Find where the given text appears and provide that cell's center as [X, Y] coordinate. 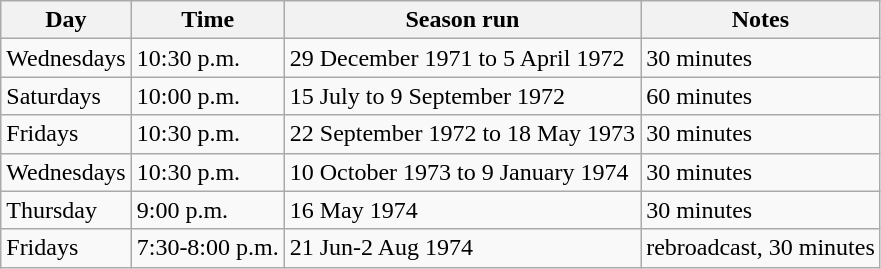
15 July to 9 September 1972 [462, 96]
Thursday [66, 210]
Season run [462, 20]
21 Jun-2 Aug 1974 [462, 248]
7:30-8:00 p.m. [208, 248]
rebroadcast, 30 minutes [761, 248]
29 December 1971 to 5 April 1972 [462, 58]
10:00 p.m. [208, 96]
Time [208, 20]
10 October 1973 to 9 January 1974 [462, 172]
22 September 1972 to 18 May 1973 [462, 134]
Day [66, 20]
9:00 p.m. [208, 210]
16 May 1974 [462, 210]
60 minutes [761, 96]
Notes [761, 20]
Saturdays [66, 96]
